Scan for the cell matching the given text and deliver its (x, y) coordinate at center. 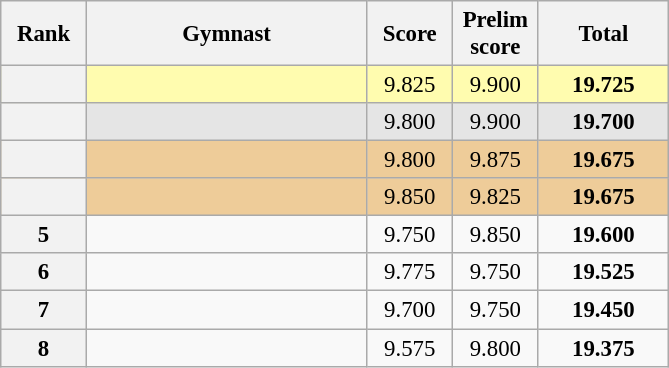
9.700 (410, 310)
6 (44, 273)
9.575 (410, 348)
5 (44, 235)
Score (410, 34)
19.375 (604, 348)
Total (604, 34)
19.525 (604, 273)
Gymnast (226, 34)
19.700 (604, 122)
Rank (44, 34)
Prelim score (496, 34)
19.725 (604, 85)
9.875 (496, 160)
8 (44, 348)
7 (44, 310)
19.600 (604, 235)
9.775 (410, 273)
19.450 (604, 310)
